Capture the cell that displays the provided text and extract its [x, y] central coordinate. 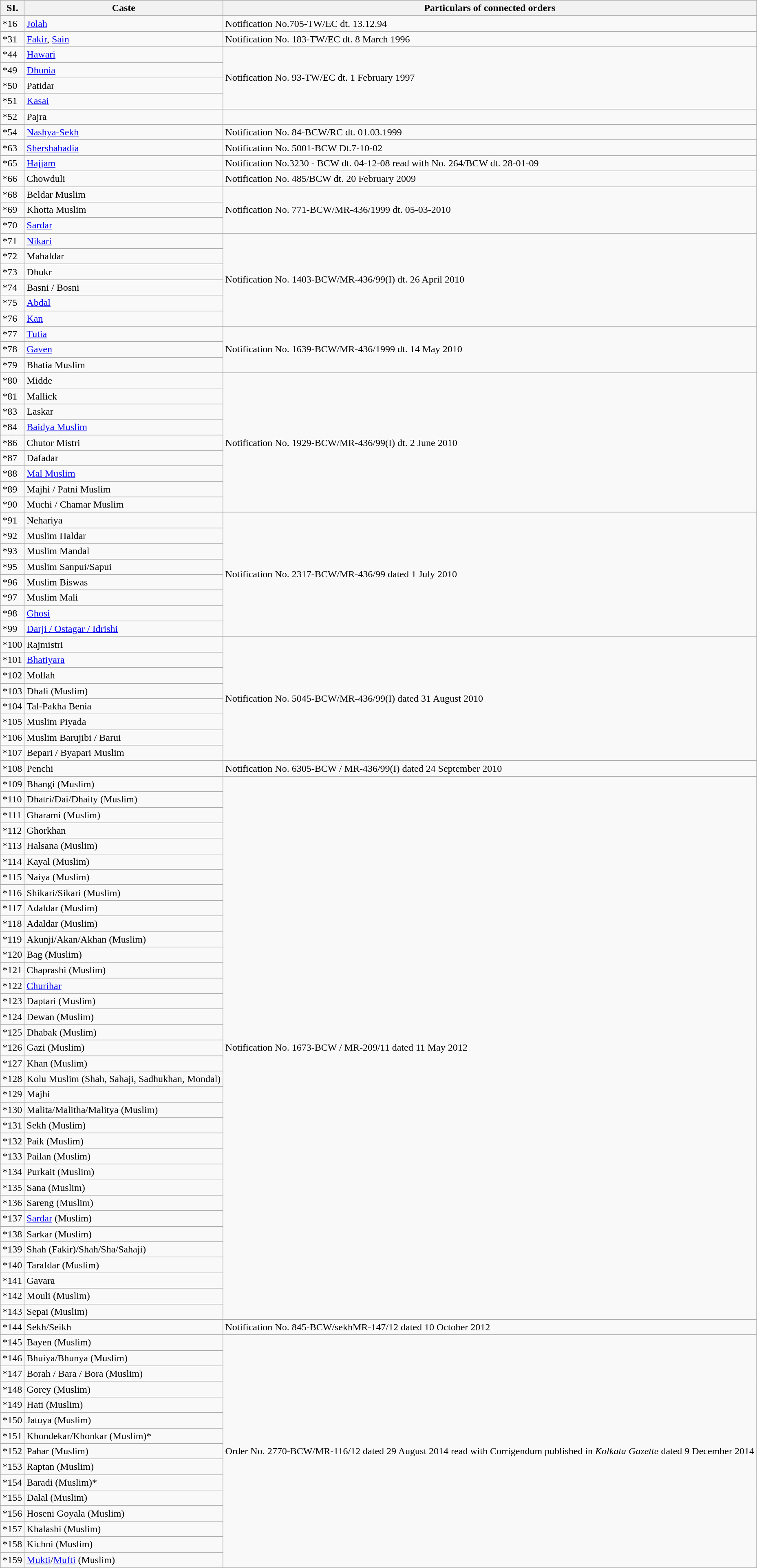
Notification No. 845-BCW/sekhMR-147/12 dated 10 October 2012 [490, 1327]
Mahaldar [124, 256]
Naiya (Muslim) [124, 877]
*110 [12, 799]
Ghosi [124, 613]
*104 [12, 707]
Raptan (Muslim) [124, 1467]
Mollah [124, 675]
*73 [12, 272]
*84 [12, 427]
*133 [12, 1156]
*143 [12, 1312]
Muslim Mandal [124, 551]
Mukti/Mufti (Muslim) [124, 1560]
*66 [12, 179]
Darji / Ostagar / Idrishi [124, 629]
*91 [12, 520]
*86 [12, 442]
Akunji/Akan/Akhan (Muslim) [124, 939]
*159 [12, 1560]
Dafadar [124, 458]
Tarafdar (Muslim) [124, 1265]
Kolu Muslim (Shah, Sahaji, Sadhukhan, Mondal) [124, 1079]
Notification No. 84-BCW/RC dt. 01.03.1999 [490, 132]
Tal-Pakha Benia [124, 707]
Sardar (Muslim) [124, 1219]
*137 [12, 1219]
Notification No. 485/BCW dt. 20 February 2009 [490, 179]
Chutor Mistri [124, 442]
*126 [12, 1048]
*75 [12, 303]
Notification No. 6305-BCW / MR-436/99(I) dated 24 September 2010 [490, 769]
Gavara [124, 1281]
Baradi (Muslim)* [124, 1482]
*111 [12, 815]
*68 [12, 194]
*80 [12, 380]
Bhangi (Muslim) [124, 784]
*44 [12, 55]
Notification No. 1403-BCW/MR-436/99(I) dt. 26 April 2010 [490, 280]
Ghorkhan [124, 830]
*70 [12, 225]
*145 [12, 1343]
*157 [12, 1529]
Dhukr [124, 272]
*79 [12, 365]
*101 [12, 660]
*83 [12, 411]
Dhatri/Dai/Dhaity (Muslim) [124, 799]
Hoseni Goyala (Muslim) [124, 1513]
*136 [12, 1203]
*146 [12, 1358]
*50 [12, 86]
*103 [12, 691]
*116 [12, 892]
Gorey (Muslim) [124, 1389]
Jatuya (Muslim) [124, 1420]
Caste [124, 8]
*107 [12, 753]
Kasai [124, 101]
*154 [12, 1482]
Nikari [124, 241]
Notification No. 771-BCW/MR-436/1999 dt. 05-03-2010 [490, 210]
*71 [12, 241]
*115 [12, 877]
Bag (Muslim) [124, 955]
*139 [12, 1250]
*54 [12, 132]
Pajra [124, 117]
Notification No. 2317-BCW/MR-436/99 dated 1 July 2010 [490, 574]
Kayal (Muslim) [124, 861]
*49 [12, 70]
*149 [12, 1405]
Kichni (Muslim) [124, 1544]
Dhabak (Muslim) [124, 1032]
*106 [12, 738]
*129 [12, 1094]
SI. [12, 8]
Khotta Muslim [124, 210]
Halsana (Muslim) [124, 846]
Nehariya [124, 520]
*89 [12, 489]
Notification No. 1673-BCW / MR-209/11 dated 11 May 2012 [490, 1048]
Notification No. 93-TW/EC dt. 1 February 1997 [490, 78]
*87 [12, 458]
*99 [12, 629]
*148 [12, 1389]
*138 [12, 1234]
*88 [12, 474]
Borah / Bara / Bora (Muslim) [124, 1374]
Muslim Biswas [124, 582]
Bhatiyara [124, 660]
Mouli (Muslim) [124, 1296]
*119 [12, 939]
Notification No. 183-TW/EC dt. 8 March 1996 [490, 39]
*77 [12, 334]
Majhi [124, 1094]
Bhuiya/Bhunya (Muslim) [124, 1358]
*74 [12, 287]
Gharami (Muslim) [124, 815]
Particulars of connected orders [490, 8]
Muslim Piyada [124, 722]
Patidar [124, 86]
*72 [12, 256]
Sarkar (Muslim) [124, 1234]
Pahar (Muslim) [124, 1451]
*114 [12, 861]
Baidya Muslim [124, 427]
Purkait (Muslim) [124, 1172]
Dhunia [124, 70]
*96 [12, 582]
*131 [12, 1125]
Daptari (Muslim) [124, 1001]
*105 [12, 722]
Muslim Sanpui/Sapui [124, 567]
Sepai (Muslim) [124, 1312]
Laskar [124, 411]
Majhi / Patni Muslim [124, 489]
*93 [12, 551]
Notification No. 1929-BCW/MR-436/99(I) dt. 2 June 2010 [490, 443]
*121 [12, 970]
Muchi / Chamar Muslim [124, 505]
*97 [12, 598]
*117 [12, 908]
*134 [12, 1172]
Bayen (Muslim) [124, 1343]
Dalal (Muslim) [124, 1498]
Notification No. 5045-BCW/MR-436/99(I) dated 31 August 2010 [490, 698]
Fakir, Sain [124, 39]
*118 [12, 923]
Shikari/Sikari (Muslim) [124, 892]
Beldar Muslim [124, 194]
*90 [12, 505]
Chaprashi (Muslim) [124, 970]
Khan (Muslim) [124, 1063]
*156 [12, 1513]
*95 [12, 567]
Bepari / Byapari Muslim [124, 753]
*153 [12, 1467]
*92 [12, 536]
Abdal [124, 303]
*113 [12, 846]
Notification No. 1639-BCW/MR-436/1999 dt. 14 May 2010 [490, 349]
*147 [12, 1374]
*132 [12, 1141]
Notification No. 5001-BCW Dt.7-10-02 [490, 148]
Jolah [124, 24]
Sekh (Muslim) [124, 1125]
*76 [12, 318]
*127 [12, 1063]
*16 [12, 24]
*52 [12, 117]
Hajjam [124, 163]
Hati (Muslim) [124, 1405]
Gazi (Muslim) [124, 1048]
Dhali (Muslim) [124, 691]
*151 [12, 1435]
*63 [12, 148]
*130 [12, 1110]
Gaven [124, 349]
Sana (Muslim) [124, 1188]
*120 [12, 955]
*155 [12, 1498]
*128 [12, 1079]
*65 [12, 163]
*51 [12, 101]
Kan [124, 318]
Sekh/Seikh [124, 1327]
Paik (Muslim) [124, 1141]
Muslim Haldar [124, 536]
*102 [12, 675]
*124 [12, 1017]
*144 [12, 1327]
*123 [12, 1001]
Sareng (Muslim) [124, 1203]
Shershabadia [124, 148]
*122 [12, 986]
*135 [12, 1188]
Shah (Fakir)/Shah/Sha/Sahaji) [124, 1250]
*78 [12, 349]
Notification No.3230 - BCW dt. 04-12-08 read with No. 264/BCW dt. 28-01-09 [490, 163]
Midde [124, 380]
*112 [12, 830]
*140 [12, 1265]
Rajmistri [124, 644]
*152 [12, 1451]
*125 [12, 1032]
Pailan (Muslim) [124, 1156]
Order No. 2770-BCW/MR-116/12 dated 29 August 2014 read with Corrigendum published in Kolkata Gazette dated 9 December 2014 [490, 1451]
Muslim Mali [124, 598]
*31 [12, 39]
*158 [12, 1544]
Khondekar/Khonkar (Muslim)* [124, 1435]
*108 [12, 769]
Chowduli [124, 179]
*141 [12, 1281]
Dewan (Muslim) [124, 1017]
*69 [12, 210]
Mal Muslim [124, 474]
*81 [12, 396]
Muslim Barujibi / Barui [124, 738]
*98 [12, 613]
*142 [12, 1296]
Nashya-Sekh [124, 132]
Tutia [124, 334]
Malita/Malitha/Malitya (Muslim) [124, 1110]
Mallick [124, 396]
Penchi [124, 769]
Basni / Bosni [124, 287]
Bhatia Muslim [124, 365]
Hawari [124, 55]
Notification No.705-TW/EC dt. 13.12.94 [490, 24]
Khalashi (Muslim) [124, 1529]
*109 [12, 784]
*150 [12, 1420]
*100 [12, 644]
Churihar [124, 986]
Sardar [124, 225]
